Identify which cell holds the provided text, then report its [X, Y] central coordinate. 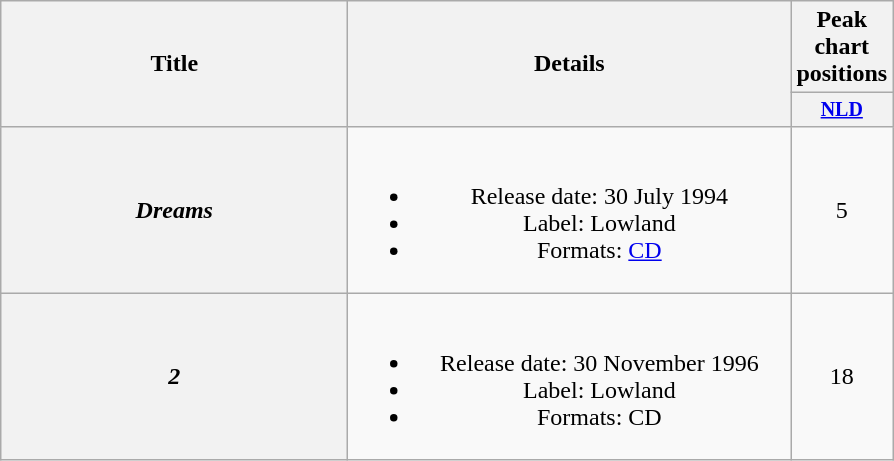
Release date: 30 July 1994Label: LowlandFormats: CD [570, 210]
2 [174, 376]
Release date: 30 November 1996Label: LowlandFormats: CD [570, 376]
Title [174, 64]
Dreams [174, 210]
NLD [842, 110]
5 [842, 210]
18 [842, 376]
Peak chart positions [842, 47]
Details [570, 64]
